Find where the given text appears and provide that cell's center as [x, y] coordinate. 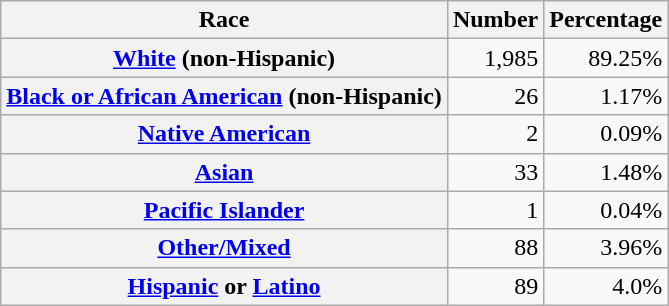
1,985 [495, 58]
88 [495, 248]
89.25% [606, 58]
Percentage [606, 20]
2 [495, 134]
Hispanic or Latino [224, 286]
Other/Mixed [224, 248]
Number [495, 20]
89 [495, 286]
0.04% [606, 210]
26 [495, 96]
Race [224, 20]
White (non-Hispanic) [224, 58]
1 [495, 210]
0.09% [606, 134]
1.48% [606, 172]
33 [495, 172]
3.96% [606, 248]
Black or African American (non-Hispanic) [224, 96]
1.17% [606, 96]
4.0% [606, 286]
Asian [224, 172]
Native American [224, 134]
Pacific Islander [224, 210]
